From the cell containing the given text, extract its center point as (x, y) coordinate. 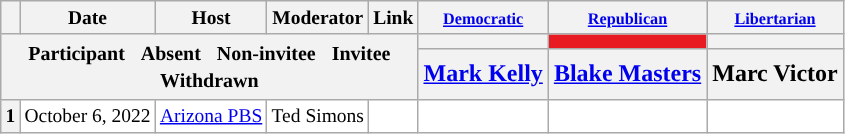
October 6, 2022 (88, 116)
Libertarian (776, 18)
Marc Victor (776, 74)
Participant Absent Non-invitee Invitee Withdrawn (210, 66)
Arizona PBS (211, 116)
Moderator (318, 18)
Mark Kelly (483, 74)
1 (10, 116)
Blake Masters (627, 74)
Date (88, 18)
Host (211, 18)
Ted Simons (318, 116)
Link (394, 18)
Democratic (483, 18)
Republican (627, 18)
